Provide the [x, y] coordinate of the cell's center where the given text is located.  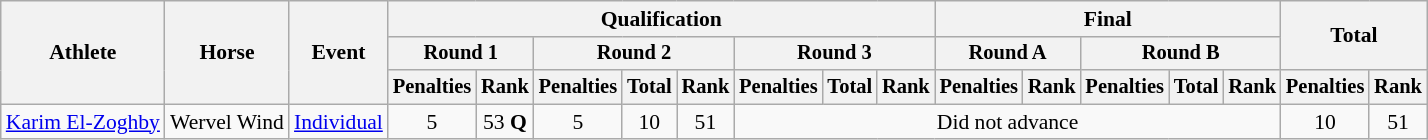
Qualification [662, 19]
Round A [1008, 54]
53 Q [505, 122]
Round 2 [634, 54]
Round B [1181, 54]
Karim El-Zoghby [83, 122]
Horse [227, 52]
Wervel Wind [227, 122]
Final [1108, 19]
Event [338, 52]
Round 3 [834, 54]
Round 1 [461, 54]
Individual [338, 122]
Athlete [83, 52]
Did not advance [1008, 122]
